Scan for the cell matching the given text and deliver its (X, Y) coordinate at center. 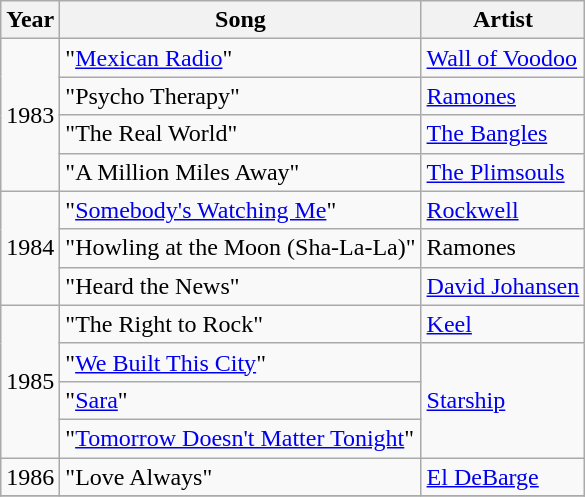
Rockwell (503, 210)
"Tomorrow Doesn't Matter Tonight" (240, 438)
Wall of Voodoo (503, 58)
"Sara" (240, 400)
Song (240, 20)
1985 (30, 381)
"We Built This City" (240, 362)
1983 (30, 115)
"Love Always" (240, 477)
"Heard the News" (240, 286)
"Mexican Radio" (240, 58)
"A Million Miles Away" (240, 172)
"Somebody's Watching Me" (240, 210)
Keel (503, 324)
"The Real World" (240, 134)
The Bangles (503, 134)
1984 (30, 248)
The Plimsouls (503, 172)
Artist (503, 20)
"Psycho Therapy" (240, 96)
"Howling at the Moon (Sha-La-La)" (240, 248)
"The Right to Rock" (240, 324)
1986 (30, 477)
Year (30, 20)
Starship (503, 400)
David Johansen (503, 286)
El DeBarge (503, 477)
